From the cell containing the given text, extract its center point as [x, y] coordinate. 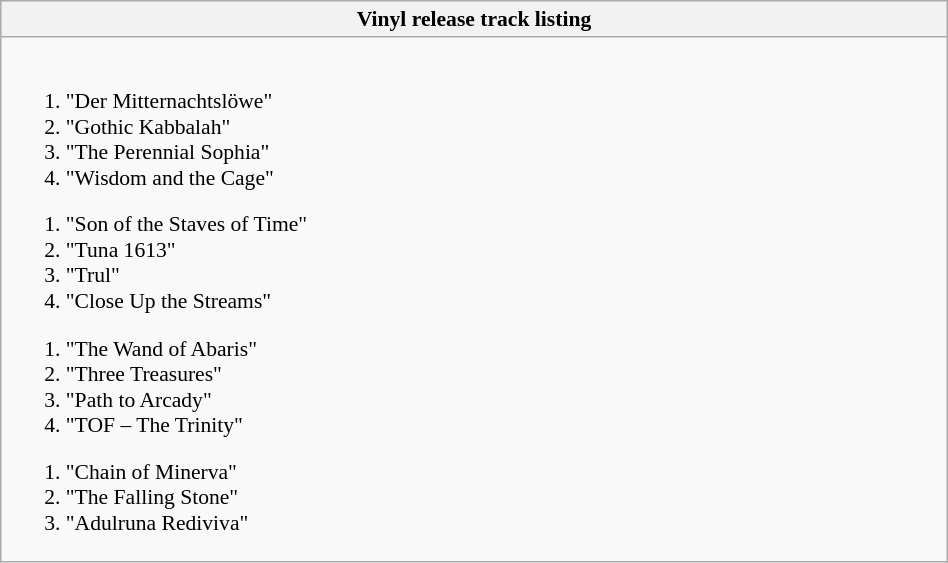
Vinyl release track listing [474, 19]
